Search for the cell housing the specified text and yield its [x, y] center coordinate. 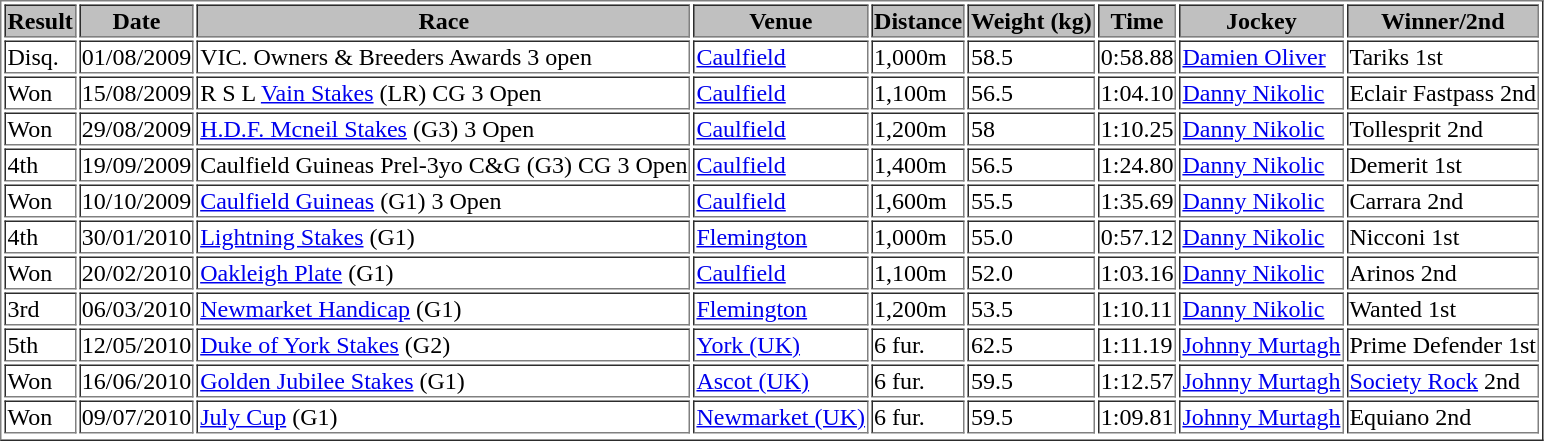
1:12.57 [1138, 380]
Race [444, 20]
1:24.80 [1138, 164]
Time [1138, 20]
58 [1032, 128]
3rd [40, 308]
1,400m [918, 164]
Equiano 2nd [1442, 416]
R S L Vain Stakes (LR) CG 3 Open [444, 92]
Caulfield Guineas Prel-3yo C&G (G3) CG 3 Open [444, 164]
Distance [918, 20]
York (UK) [780, 344]
20/02/2010 [136, 272]
01/08/2009 [136, 56]
July Cup (G1) [444, 416]
52.0 [1032, 272]
62.5 [1032, 344]
1:10.11 [1138, 308]
55.5 [1032, 200]
1,600m [918, 200]
1:03.16 [1138, 272]
58.5 [1032, 56]
Tollesprit 2nd [1442, 128]
1:04.10 [1138, 92]
0:57.12 [1138, 236]
53.5 [1032, 308]
Demerit 1st [1442, 164]
Carrara 2nd [1442, 200]
Arinos 2nd [1442, 272]
12/05/2010 [136, 344]
1:35.69 [1138, 200]
Weight (kg) [1032, 20]
Caulfield Guineas (G1) 3 Open [444, 200]
5th [40, 344]
55.0 [1032, 236]
Prime Defender 1st [1442, 344]
09/07/2010 [136, 416]
15/08/2009 [136, 92]
Date [136, 20]
Wanted 1st [1442, 308]
06/03/2010 [136, 308]
Winner/2nd [1442, 20]
1:09.81 [1138, 416]
Venue [780, 20]
29/08/2009 [136, 128]
Oakleigh Plate (G1) [444, 272]
Disq. [40, 56]
Result [40, 20]
Society Rock 2nd [1442, 380]
Tariks 1st [1442, 56]
30/01/2010 [136, 236]
0:58.88 [1138, 56]
1:10.25 [1138, 128]
Damien Oliver [1261, 56]
Jockey [1261, 20]
16/06/2010 [136, 380]
1:11.19 [1138, 344]
Duke of York Stakes (G2) [444, 344]
Eclair Fastpass 2nd [1442, 92]
Newmarket (UK) [780, 416]
Lightning Stakes (G1) [444, 236]
19/09/2009 [136, 164]
Golden Jubilee Stakes (G1) [444, 380]
H.D.F. Mcneil Stakes (G3) 3 Open [444, 128]
Nicconi 1st [1442, 236]
VIC. Owners & Breeders Awards 3 open [444, 56]
Ascot (UK) [780, 380]
Newmarket Handicap (G1) [444, 308]
10/10/2009 [136, 200]
